Determine the (X, Y) coordinate at the center of the cell enclosing the given text.  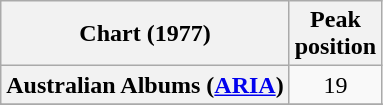
Chart (1977) (145, 34)
Australian Albums (ARIA) (145, 85)
Peakposition (335, 34)
19 (335, 85)
